Pinpoint the cell where the given text exists, returning its (x, y) midpoint coordinate. 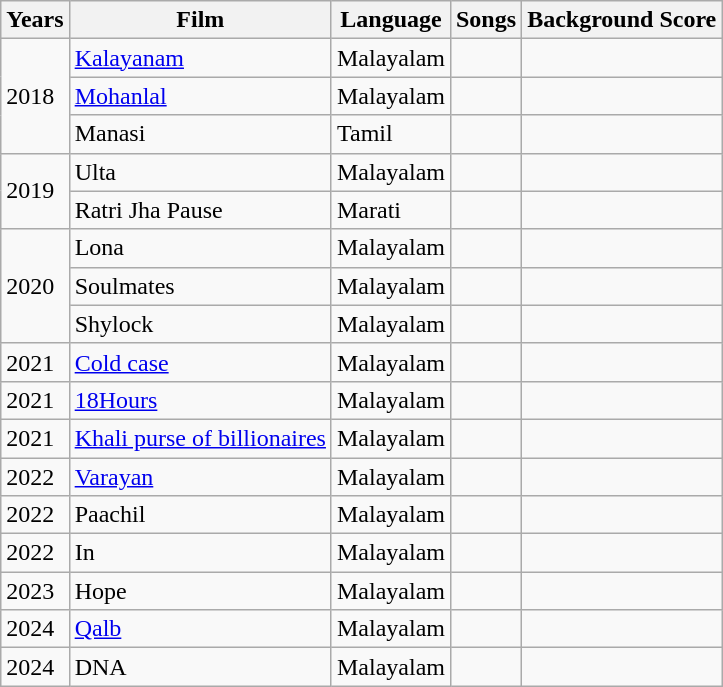
2019 (35, 191)
Kalayanam (200, 58)
Marati (390, 210)
2023 (35, 591)
Mohanlal (200, 96)
Cold case (200, 362)
Lona (200, 248)
Ratri Jha Pause (200, 210)
Years (35, 20)
Tamil (390, 134)
Paachil (200, 515)
Varayan (200, 477)
Songs (486, 20)
Qalb (200, 629)
Manasi (200, 134)
Background Score (622, 20)
Hope (200, 591)
Shylock (200, 324)
Soulmates (200, 286)
Ulta (200, 172)
18Hours (200, 400)
DNA (200, 667)
2018 (35, 96)
In (200, 553)
Film (200, 20)
Language (390, 20)
Khali purse of billionaires (200, 438)
2020 (35, 286)
